Return [x, y] of the center of cell containing provided text 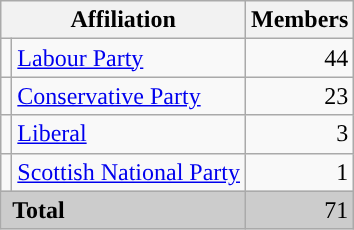
3 [300, 134]
1 [300, 172]
Total [124, 210]
Affiliation [124, 20]
Scottish National Party [129, 172]
23 [300, 96]
Members [300, 20]
Labour Party [129, 58]
71 [300, 210]
Conservative Party [129, 96]
Liberal [129, 134]
44 [300, 58]
